Locate the cell with the specified text and output its (X, Y) center coordinate. 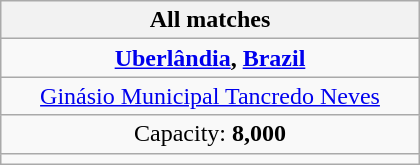
Uberlândia, Brazil (210, 58)
All matches (210, 20)
Ginásio Municipal Tancredo Neves (210, 96)
Capacity: 8,000 (210, 134)
